Scan for the cell matching the given text and deliver its (x, y) coordinate at center. 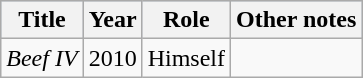
Himself (186, 58)
Year (112, 20)
Title (42, 20)
2010 (112, 58)
Beef IV (42, 58)
Role (186, 20)
Other notes (296, 20)
